Provide the (x, y) coordinate of the cell's center where the given text is located.  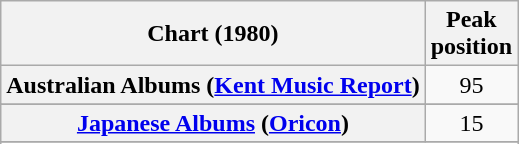
Japanese Albums (Oricon) (213, 123)
15 (471, 123)
Chart (1980) (213, 34)
95 (471, 85)
Peakposition (471, 34)
Australian Albums (Kent Music Report) (213, 85)
